Identify which cell holds the provided text, then report its [x, y] central coordinate. 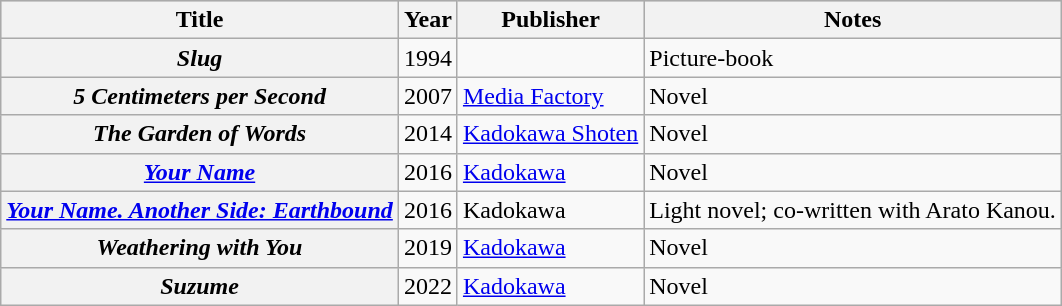
Kadokawa Shoten [550, 134]
Publisher [550, 20]
The Garden of Words [200, 134]
Your Name [200, 172]
Slug [200, 58]
5 Centimeters per Second [200, 96]
2014 [428, 134]
Picture-book [853, 58]
Year [428, 20]
Light novel; co-written with Arato Kanou. [853, 210]
2022 [428, 286]
Weathering with You [200, 248]
2007 [428, 96]
Notes [853, 20]
Your Name. Another Side: Earthbound [200, 210]
2019 [428, 248]
Suzume [200, 286]
1994 [428, 58]
Media Factory [550, 96]
Title [200, 20]
